Scan for the cell matching the given text and deliver its (x, y) coordinate at center. 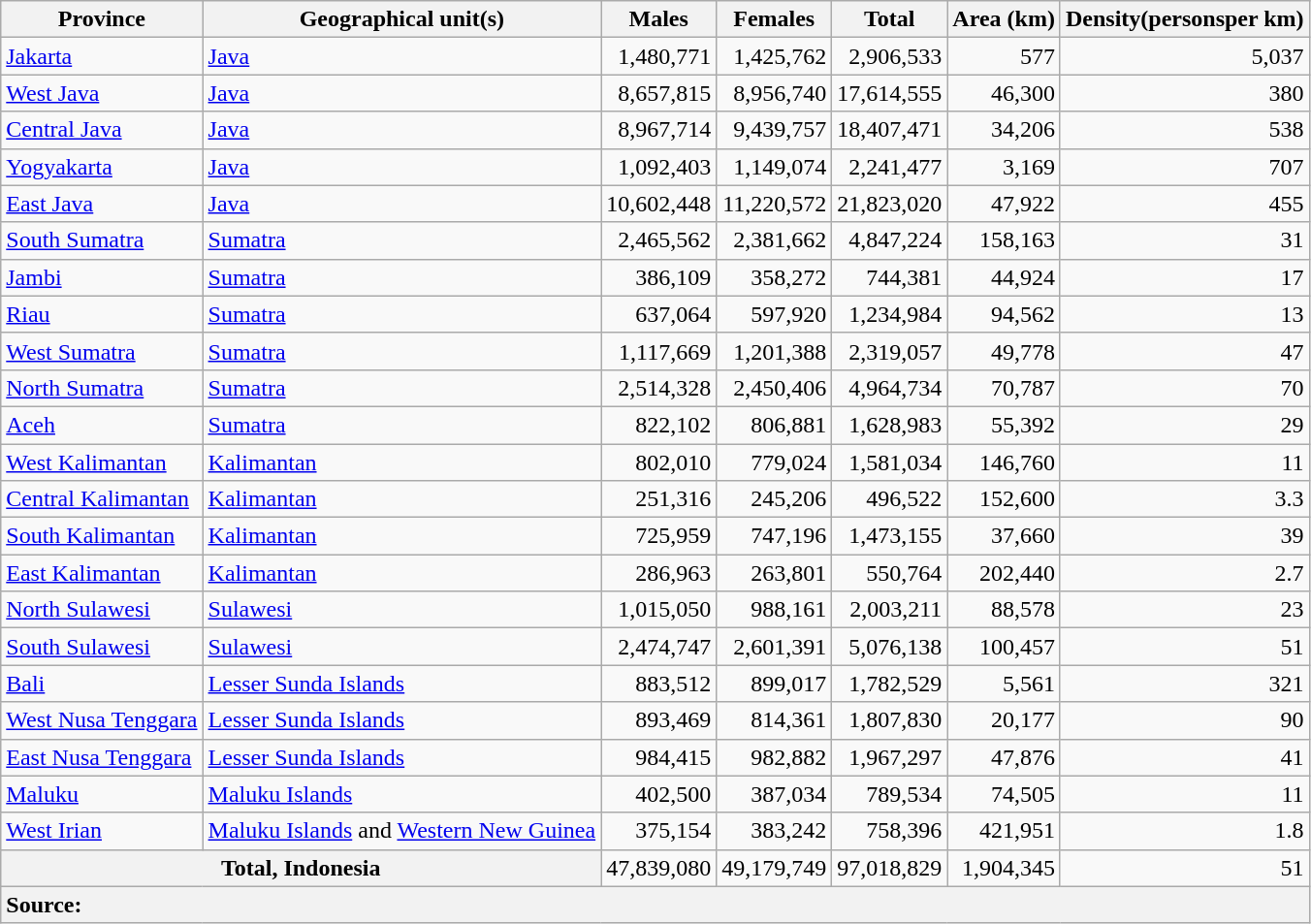
Area (km) (1005, 19)
Riau (102, 314)
1,807,830 (890, 720)
44,924 (1005, 277)
1,904,345 (1005, 868)
789,534 (890, 794)
883,512 (659, 684)
2,906,533 (890, 56)
47,922 (1005, 204)
2,601,391 (774, 647)
550,764 (890, 573)
Central Java (102, 130)
421,951 (1005, 831)
202,440 (1005, 573)
1,480,771 (659, 56)
Maluku Islands and Western New Guinea (401, 831)
West Sumatra (102, 351)
597,920 (774, 314)
34,206 (1005, 130)
152,600 (1005, 499)
8,956,740 (774, 93)
74,505 (1005, 794)
982,882 (774, 757)
West Irian (102, 831)
Maluku Islands (401, 794)
1,782,529 (890, 684)
2,450,406 (774, 388)
3.3 (1185, 499)
100,457 (1005, 647)
Females (774, 19)
47 (1185, 351)
2,381,662 (774, 240)
1,581,034 (890, 462)
2,319,057 (890, 351)
4,964,734 (890, 388)
Jakarta (102, 56)
2,241,477 (890, 167)
North Sumatra (102, 388)
West Nusa Tenggara (102, 720)
94,562 (1005, 314)
3,169 (1005, 167)
1.8 (1185, 831)
146,760 (1005, 462)
Males (659, 19)
Province (102, 19)
1,425,762 (774, 56)
Yogyakarta (102, 167)
South Sumatra (102, 240)
Jambi (102, 277)
984,415 (659, 757)
538 (1185, 130)
37,660 (1005, 536)
East Nusa Tenggara (102, 757)
49,179,749 (774, 868)
1,149,074 (774, 167)
286,963 (659, 573)
1,117,669 (659, 351)
East Kalimantan (102, 573)
2,514,328 (659, 388)
1,628,983 (890, 425)
11,220,572 (774, 204)
39 (1185, 536)
41 (1185, 757)
402,500 (659, 794)
802,010 (659, 462)
Total, Indonesia (301, 868)
577 (1005, 56)
West Kalimantan (102, 462)
Density(personsper km) (1185, 19)
321 (1185, 684)
29 (1185, 425)
893,469 (659, 720)
5,561 (1005, 684)
2,465,562 (659, 240)
1,092,403 (659, 167)
46,300 (1005, 93)
637,064 (659, 314)
747,196 (774, 536)
725,959 (659, 536)
8,967,714 (659, 130)
1,234,984 (890, 314)
1,473,155 (890, 536)
387,034 (774, 794)
Maluku (102, 794)
2,474,747 (659, 647)
4,847,224 (890, 240)
10,602,448 (659, 204)
West Java (102, 93)
251,316 (659, 499)
380 (1185, 93)
47,839,080 (659, 868)
90 (1185, 720)
822,102 (659, 425)
47,876 (1005, 757)
779,024 (774, 462)
707 (1185, 167)
Source: (655, 905)
455 (1185, 204)
1,201,388 (774, 351)
Central Kalimantan (102, 499)
1,015,050 (659, 610)
Bali (102, 684)
8,657,815 (659, 93)
1,967,297 (890, 757)
55,392 (1005, 425)
49,778 (1005, 351)
70 (1185, 388)
358,272 (774, 277)
Aceh (102, 425)
70,787 (1005, 388)
383,242 (774, 831)
814,361 (774, 720)
97,018,829 (890, 868)
31 (1185, 240)
263,801 (774, 573)
496,522 (890, 499)
758,396 (890, 831)
899,017 (774, 684)
Total (890, 19)
13 (1185, 314)
375,154 (659, 831)
17 (1185, 277)
806,881 (774, 425)
988,161 (774, 610)
20,177 (1005, 720)
23 (1185, 610)
East Java (102, 204)
744,381 (890, 277)
2,003,211 (890, 610)
North Sulawesi (102, 610)
2.7 (1185, 573)
17,614,555 (890, 93)
5,076,138 (890, 647)
South Sulawesi (102, 647)
386,109 (659, 277)
Geographical unit(s) (401, 19)
South Kalimantan (102, 536)
21,823,020 (890, 204)
18,407,471 (890, 130)
5,037 (1185, 56)
245,206 (774, 499)
158,163 (1005, 240)
88,578 (1005, 610)
9,439,757 (774, 130)
